Scan for the cell matching the given text and deliver its [x, y] coordinate at center. 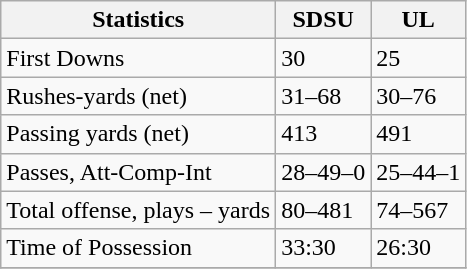
First Downs [138, 58]
25–44–1 [418, 172]
31–68 [324, 96]
80–481 [324, 210]
413 [324, 134]
30 [324, 58]
33:30 [324, 248]
74–567 [418, 210]
Statistics [138, 20]
UL [418, 20]
SDSU [324, 20]
25 [418, 58]
Total offense, plays – yards [138, 210]
Time of Possession [138, 248]
491 [418, 134]
26:30 [418, 248]
Passing yards (net) [138, 134]
30–76 [418, 96]
Passes, Att-Comp-Int [138, 172]
28–49–0 [324, 172]
Rushes-yards (net) [138, 96]
